Detect which cell encompasses the target text, then output its (x, y) center coordinate. 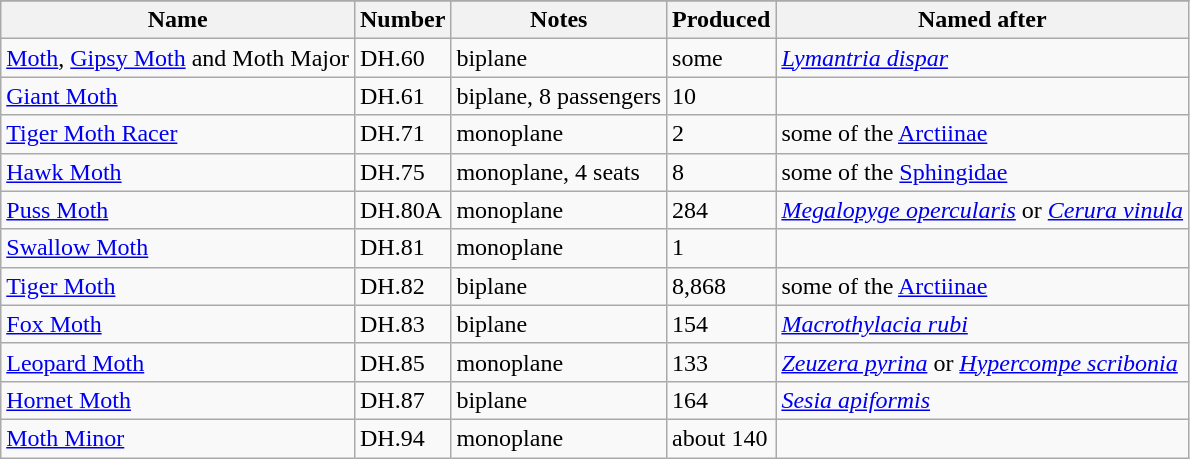
164 (722, 400)
Megalopyge opercularis or Cerura vinula (982, 210)
Puss Moth (178, 210)
DH.75 (402, 172)
biplane, 8 passengers (559, 96)
Tiger Moth (178, 286)
Hornet Moth (178, 400)
Fox Moth (178, 324)
154 (722, 324)
DH.82 (402, 286)
Moth Minor (178, 438)
DH.81 (402, 248)
Name (178, 20)
Sesia apiformis (982, 400)
8 (722, 172)
DH.80A (402, 210)
2 (722, 134)
DH.94 (402, 438)
Number (402, 20)
DH.87 (402, 400)
some of the Sphingidae (982, 172)
Notes (559, 20)
DH.85 (402, 362)
Macrothylacia rubi (982, 324)
monoplane, 4 seats (559, 172)
Giant Moth (178, 96)
Leopard Moth (178, 362)
Lymantria dispar (982, 58)
Tiger Moth Racer (178, 134)
Named after (982, 20)
Hawk Moth (178, 172)
Zeuzera pyrina or Hypercompe scribonia (982, 362)
1 (722, 248)
Produced (722, 20)
284 (722, 210)
DH.83 (402, 324)
about 140 (722, 438)
133 (722, 362)
DH.61 (402, 96)
10 (722, 96)
Moth, Gipsy Moth and Moth Major (178, 58)
DH.60 (402, 58)
some (722, 58)
8,868 (722, 286)
Swallow Moth (178, 248)
DH.71 (402, 134)
